Scan for the cell matching the given text and deliver its (X, Y) coordinate at center. 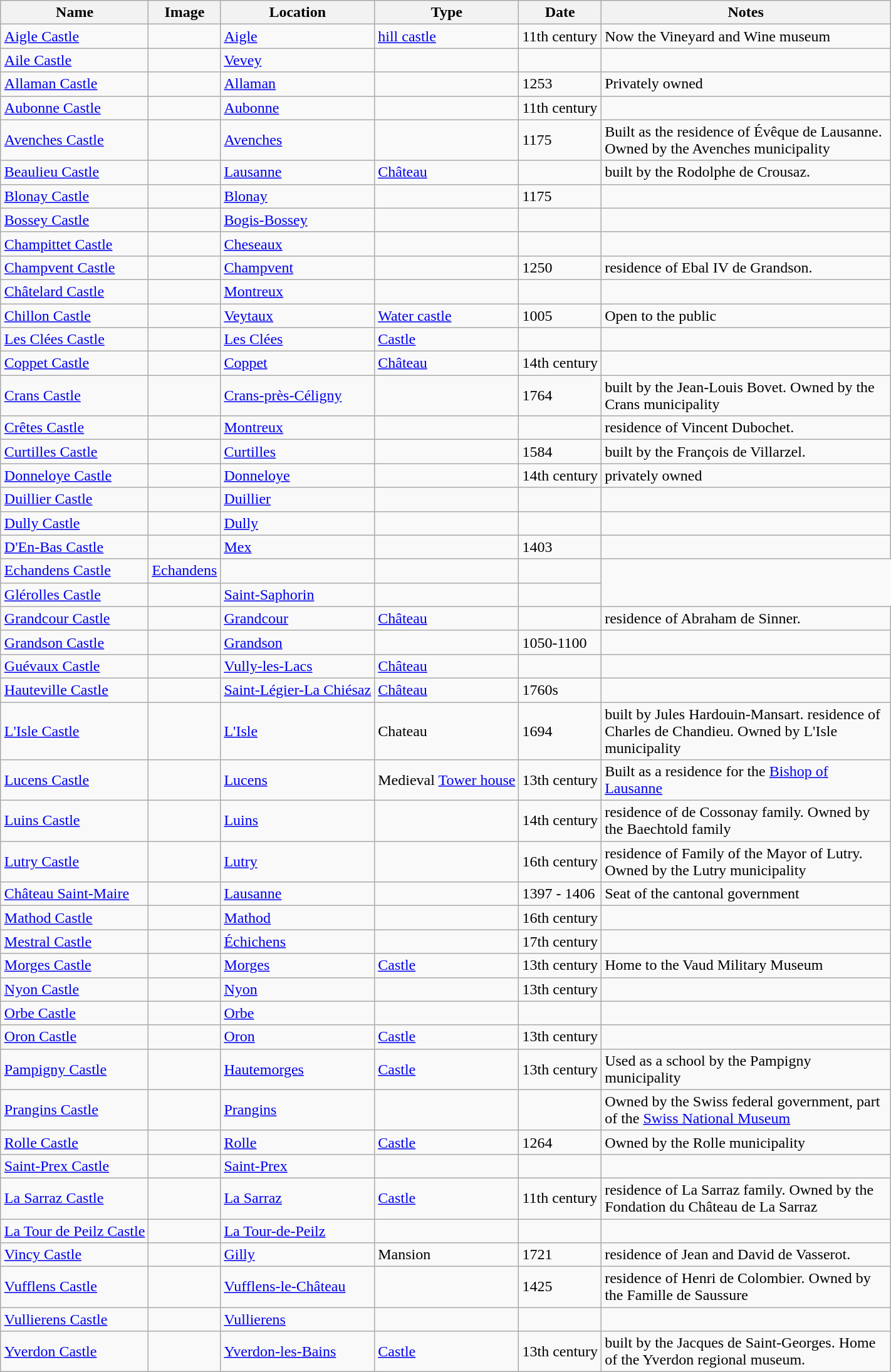
Crêtes Castle (75, 428)
1250 (560, 268)
Morges Castle (75, 965)
Rolle Castle (75, 1142)
1397 - 1406 (560, 894)
Built as a residence for the Bishop of Lausanne (746, 781)
built by the François de Villarzel. (746, 452)
residence of Jean and David de Vasserot. (746, 1255)
Built as the residence of Évêque de Lausanne. Owned by the Avenches municipality (746, 140)
Orbe Castle (75, 1013)
residence of Abraham de Sinner. (746, 618)
Grandcour Castle (75, 618)
residence of Henri de Colombier. Owned by the Famille de Saussure (746, 1287)
Vully-les-Lacs (298, 666)
Owned by the Swiss federal government, part of the Swiss National Museum (746, 1110)
Aubonne (298, 108)
built by the Jacques de Saint-Georges. Home of the Yverdon regional museum. (746, 1352)
Date (560, 13)
17th century (560, 942)
Image (184, 13)
Champittet Castle (75, 244)
built by the Jean-Louis Bovet. Owned by the Crans municipality (746, 396)
Donneloye Castle (75, 476)
Donneloye (298, 476)
La Tour-de-Peilz (298, 1231)
Duillier (298, 499)
1721 (560, 1255)
Champvent Castle (75, 268)
residence of Vincent Dubochet. (746, 428)
Oron Castle (75, 1037)
1764 (560, 396)
Pampigny Castle (75, 1069)
Duillier Castle (75, 499)
Crans Castle (75, 396)
Crans-près-Céligny (298, 396)
Mestral Castle (75, 942)
Saint-Légier-La Chiésaz (298, 690)
1760s (560, 690)
Lucens Castle (75, 781)
Aile Castle (75, 60)
Lucens (298, 781)
Chateau (447, 730)
Medieval Tower house (447, 781)
built by the Rodolphe de Crousaz. (746, 172)
Prangins (298, 1110)
Morges (298, 965)
Echandens Castle (75, 571)
1253 (560, 84)
Privately owned (746, 84)
Veytaux (298, 315)
Grandcour (298, 618)
1584 (560, 452)
Notes (746, 13)
Luins (298, 821)
D'En-Bas Castle (75, 547)
Vullierens Castle (75, 1319)
hill castle (447, 36)
Mathod Castle (75, 918)
Chillon Castle (75, 315)
Rolle (298, 1142)
Echandens (184, 571)
Allaman Castle (75, 84)
1264 (560, 1142)
Grandson Castle (75, 642)
Home to the Vaud Military Museum (746, 965)
Water castle (447, 315)
Mathod (298, 918)
Grandson (298, 642)
residence of La Sarraz family. Owned by the Fondation du Château de La Sarraz (746, 1198)
Avenches Castle (75, 140)
Hauteville Castle (75, 690)
Bossey Castle (75, 220)
Now the Vineyard and Wine museum (746, 36)
Prangins Castle (75, 1110)
Châtelard Castle (75, 291)
Allaman (298, 84)
Vufflens Castle (75, 1287)
1694 (560, 730)
L'Isle (298, 730)
Cheseaux (298, 244)
Nyon Castle (75, 989)
Seat of the cantonal government (746, 894)
Coppet Castle (75, 363)
Luins Castle (75, 821)
residence of de Cossonay family. Owned by the Baechtold family (746, 821)
Curtilles Castle (75, 452)
L'Isle Castle (75, 730)
Aubonne Castle (75, 108)
1050-1100 (560, 642)
Aigle (298, 36)
La Sarraz (298, 1198)
Yverdon-les-Bains (298, 1352)
Nyon (298, 989)
Location (298, 13)
Yverdon Castle (75, 1352)
Les Clées (298, 340)
Château Saint-Maire (75, 894)
Gilly (298, 1255)
Saint-Prex (298, 1166)
Used as a school by the Pampigny municipality (746, 1069)
Guévaux Castle (75, 666)
Dully Castle (75, 523)
Saint-Saphorin (298, 595)
Les Clées Castle (75, 340)
Mansion (447, 1255)
La Tour de Peilz Castle (75, 1231)
Lutry Castle (75, 862)
Hautemorges (298, 1069)
Vufflens-le-Château (298, 1287)
Owned by the Rolle municipality (746, 1142)
Saint-Prex Castle (75, 1166)
Blonay (298, 196)
Lutry (298, 862)
Orbe (298, 1013)
Dully (298, 523)
La Sarraz Castle (75, 1198)
Aigle Castle (75, 36)
Type (447, 13)
Champvent (298, 268)
1425 (560, 1287)
residence of Family of the Mayor of Lutry. Owned by the Lutry municipality (746, 862)
Vincy Castle (75, 1255)
Beaulieu Castle (75, 172)
1403 (560, 547)
Coppet (298, 363)
residence of Ebal IV de Grandson. (746, 268)
Bogis-Bossey (298, 220)
privately owned (746, 476)
Mex (298, 547)
Blonay Castle (75, 196)
Vevey (298, 60)
Vullierens (298, 1319)
built by Jules Hardouin-Mansart. residence of Charles de Chandieu. Owned by L'Isle municipality (746, 730)
1005 (560, 315)
Glérolles Castle (75, 595)
Name (75, 13)
Curtilles (298, 452)
Avenches (298, 140)
Open to the public (746, 315)
Échichens (298, 942)
Oron (298, 1037)
